Find where the given text appears and provide that cell's center as (X, Y) coordinate. 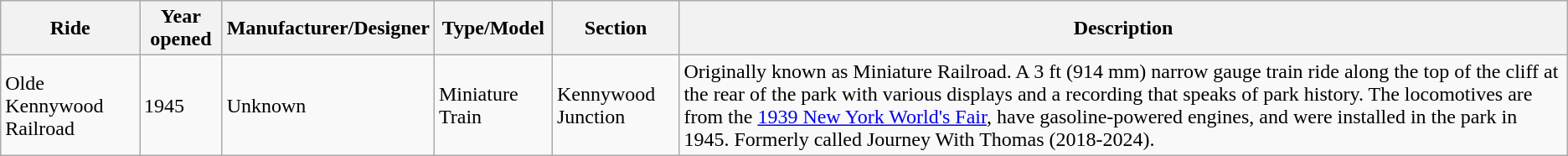
Kennywood Junction (616, 106)
1945 (181, 106)
Olde Kennywood Railroad (70, 106)
Year opened (181, 29)
Ride (70, 29)
Type/Model (493, 29)
Section (616, 29)
Manufacturer/Designer (328, 29)
Miniature Train (493, 106)
Unknown (328, 106)
Description (1123, 29)
